Determine the (X, Y) coordinate at the center of the cell enclosing the given text.  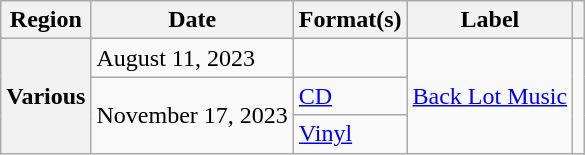
CD (350, 96)
Region (46, 20)
November 17, 2023 (192, 115)
Label (490, 20)
August 11, 2023 (192, 58)
Format(s) (350, 20)
Back Lot Music (490, 96)
Various (46, 96)
Date (192, 20)
Vinyl (350, 134)
